For the text-containing cell, return its midpoint in [x, y] coordinate format. 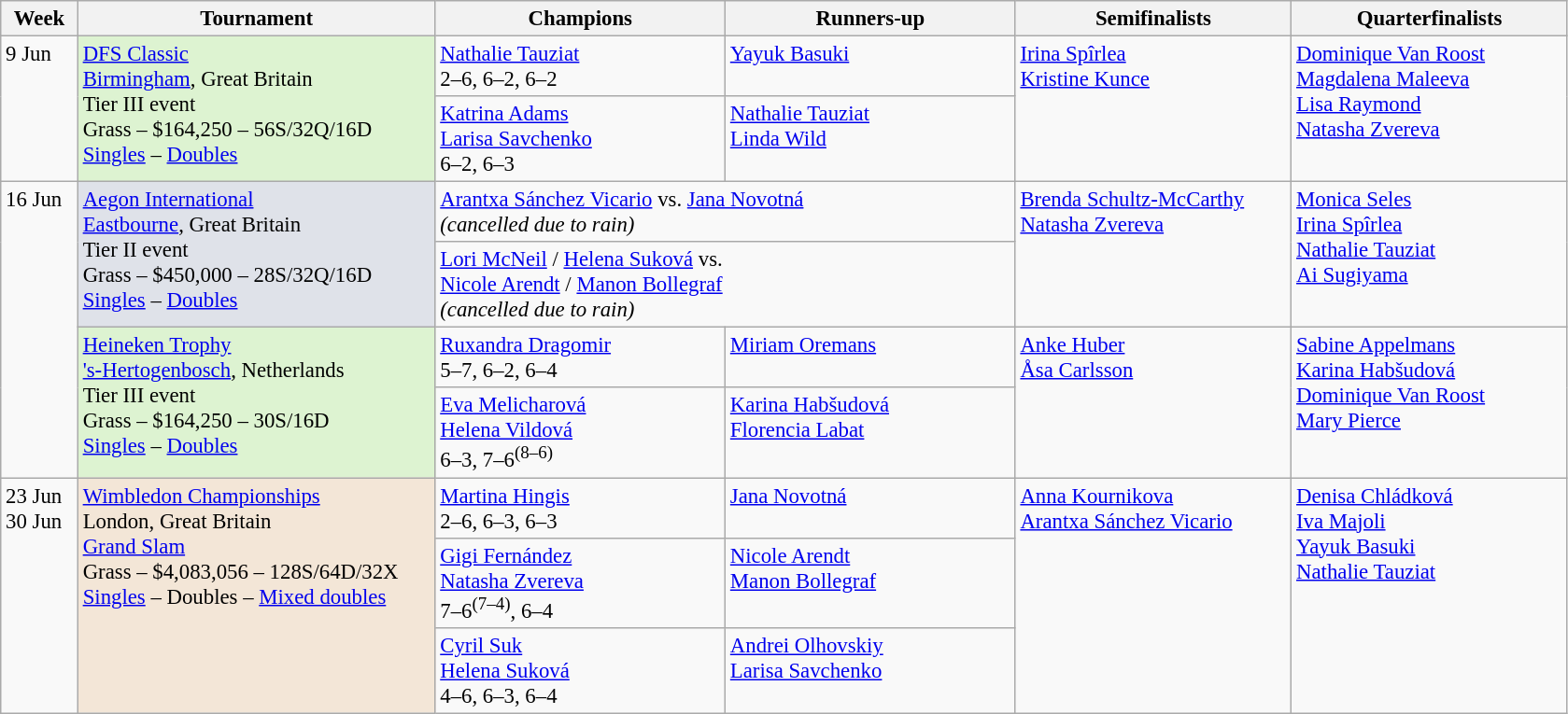
Katrina Adams Larisa Savchenko 6–2, 6–3 [581, 139]
Martina Hingis2–6, 6–3, 6–3 [581, 508]
Gigi Fernández Natasha Zvereva 7–6(7–4), 6–4 [581, 582]
Arantxa Sánchez Vicario vs. Jana Novotná (cancelled due to rain) [725, 213]
Runners-up [870, 19]
Nathalie Tauziat Linda Wild [870, 139]
Nathalie Tauziat2–6, 6–2, 6–2 [581, 67]
9 Jun [39, 109]
Miriam Oremans [870, 358]
Nicole Arendt Manon Bollegraf [870, 582]
Ruxandra Dragomir5–7, 6–2, 6–4 [581, 358]
Aegon International Eastbourne, Great Britain Tier II event Grass – $450,000 – 28S/32Q/16D Singles – Doubles [256, 255]
Brenda Schultz-McCarthy Natasha Zvereva [1153, 255]
Anke Huber Åsa Carlsson [1153, 403]
Andrei Olhovskiy Larisa Savchenko [870, 670]
DFS Classic Birmingham, Great Britain Tier III event Grass – $164,250 – 56S/32Q/16D Singles – Doubles [256, 109]
Champions [581, 19]
Dominique Van Roost Magdalena Maleeva Lisa Raymond Natasha Zvereva [1430, 109]
Cyril Suk Helena Suková4–6, 6–3, 6–4 [581, 670]
Karina Habšudová Florencia Labat [870, 433]
Heineken Trophy 's-Hertogenbosch, Netherlands Tier III event Grass – $164,250 – 30S/16D Singles – Doubles [256, 403]
23 Jun30 Jun [39, 595]
Week [39, 19]
Wimbledon Championships London, Great Britain Grand Slam Grass – $4,083,056 – 128S/64D/32X Singles – Doubles – Mixed doubles [256, 595]
Tournament [256, 19]
Yayuk Basuki [870, 67]
Jana Novotná [870, 508]
Quarterfinalists [1430, 19]
Eva Melicharová Helena Vildová 6–3, 7–6(8–6) [581, 433]
Semifinalists [1153, 19]
Sabine Appelmans Karina Habšudová Dominique Van Roost Mary Pierce [1430, 403]
Irina Spîrlea Kristine Kunce [1153, 109]
Monica Seles Irina Spîrlea Nathalie Tauziat Ai Sugiyama [1430, 255]
Lori McNeil / Helena Suková vs. Nicole Arendt / Manon Bollegraf(cancelled due to rain) [725, 285]
Denisa Chládková Iva Majoli Yayuk Basuki Nathalie Tauziat [1430, 595]
16 Jun [39, 330]
Anna Kournikova Arantxa Sánchez Vicario [1153, 595]
